From the cell containing the given text, extract its center point as [X, Y] coordinate. 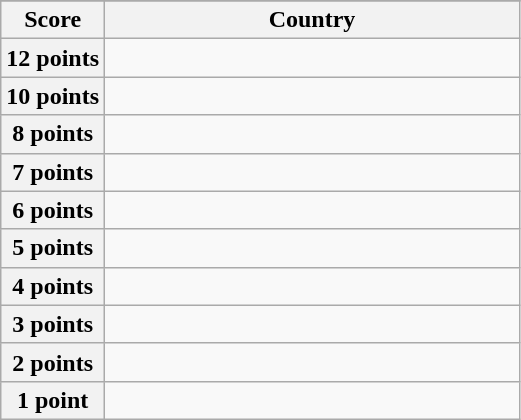
7 points [53, 172]
5 points [53, 248]
1 point [53, 400]
6 points [53, 210]
Country [312, 20]
8 points [53, 134]
12 points [53, 58]
10 points [53, 96]
4 points [53, 286]
2 points [53, 362]
Score [53, 20]
3 points [53, 324]
